Search for the cell housing the specified text and yield its (X, Y) center coordinate. 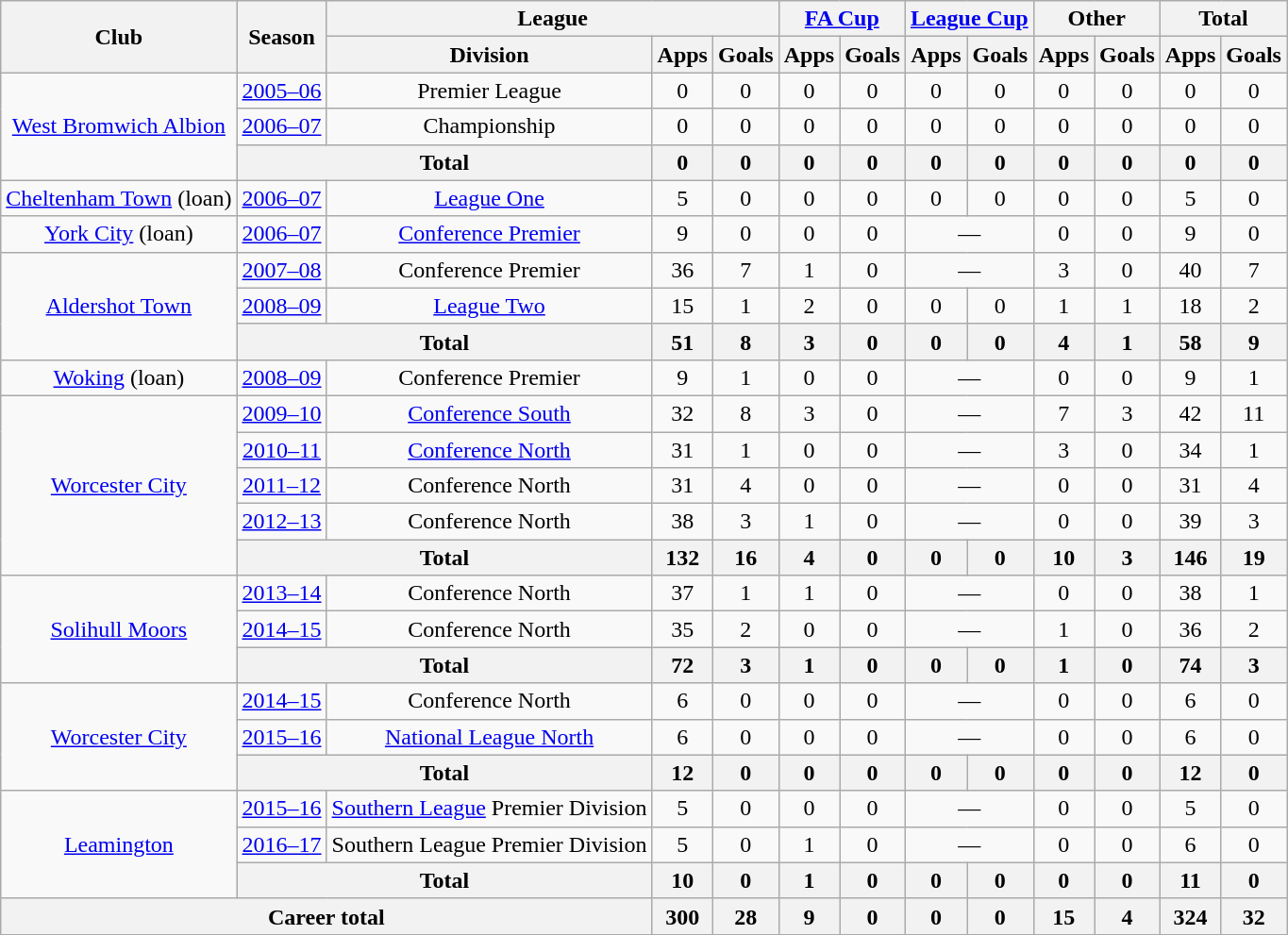
Solihull Moors (119, 629)
Club (119, 37)
2005–06 (281, 91)
39 (1190, 522)
35 (682, 629)
Championship (489, 126)
146 (1190, 558)
FA Cup (842, 19)
League (553, 19)
300 (682, 916)
Conference South (489, 413)
Aldershot Town (119, 306)
40 (1190, 270)
74 (1190, 665)
Other (1096, 19)
2016–17 (281, 844)
28 (745, 916)
37 (682, 593)
Season (281, 37)
324 (1190, 916)
York City (loan) (119, 234)
18 (1190, 306)
Woking (loan) (119, 377)
42 (1190, 413)
2010–11 (281, 450)
72 (682, 665)
19 (1254, 558)
Leamington (119, 844)
Cheltenham Town (loan) (119, 198)
16 (745, 558)
132 (682, 558)
2012–13 (281, 522)
West Bromwich Albion (119, 126)
Division (489, 55)
National League North (489, 737)
2013–14 (281, 593)
League One (489, 198)
League Two (489, 306)
Premier League (489, 91)
League Cup (969, 19)
34 (1190, 450)
2009–10 (281, 413)
Career total (326, 916)
58 (1190, 342)
2011–12 (281, 486)
51 (682, 342)
2007–08 (281, 270)
